Find where the given text appears and provide that cell's center as (X, Y) coordinate. 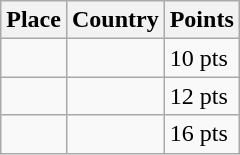
10 pts (202, 58)
Country (115, 20)
16 pts (202, 134)
12 pts (202, 96)
Place (34, 20)
Points (202, 20)
